Search for the cell housing the specified text and yield its (x, y) center coordinate. 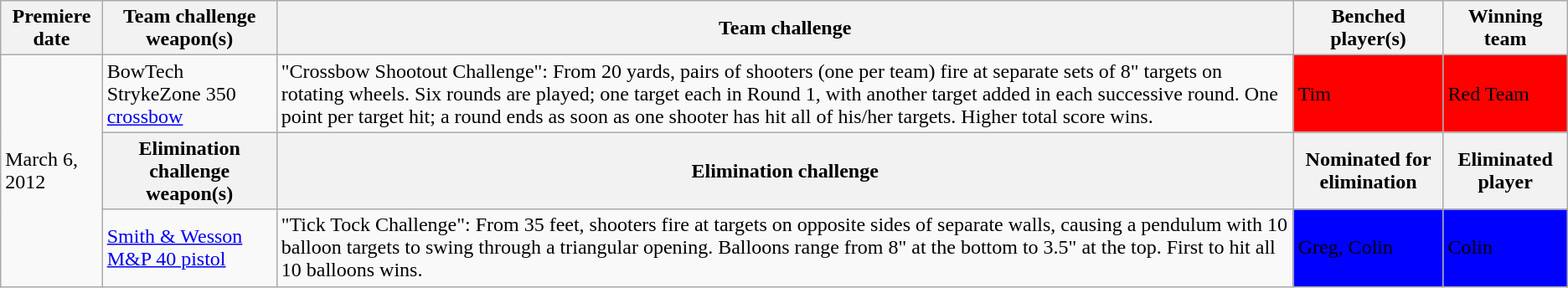
Elimination challenge weapon(s) (189, 171)
Elimination challenge (785, 171)
BowTech StrykeZone 350 crossbow (189, 94)
Nominated for elimination (1369, 171)
Benched player(s) (1369, 28)
March 6, 2012 (52, 171)
Team challenge (785, 28)
Premiere date (52, 28)
Colin (1505, 248)
Greg, Colin (1369, 248)
Team challenge weapon(s) (189, 28)
Tim (1369, 94)
Winning team (1505, 28)
Eliminated player (1505, 171)
Red Team (1505, 94)
Smith & Wesson M&P 40 pistol (189, 248)
